Scan for the cell matching the given text and deliver its [x, y] coordinate at center. 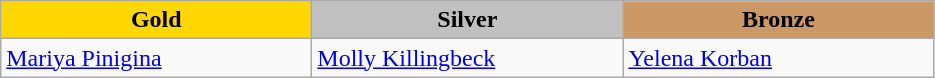
Mariya Pinigina [156, 58]
Molly Killingbeck [468, 58]
Silver [468, 20]
Gold [156, 20]
Yelena Korban [778, 58]
Bronze [778, 20]
